Locate the cell with the specified text and output its (X, Y) center coordinate. 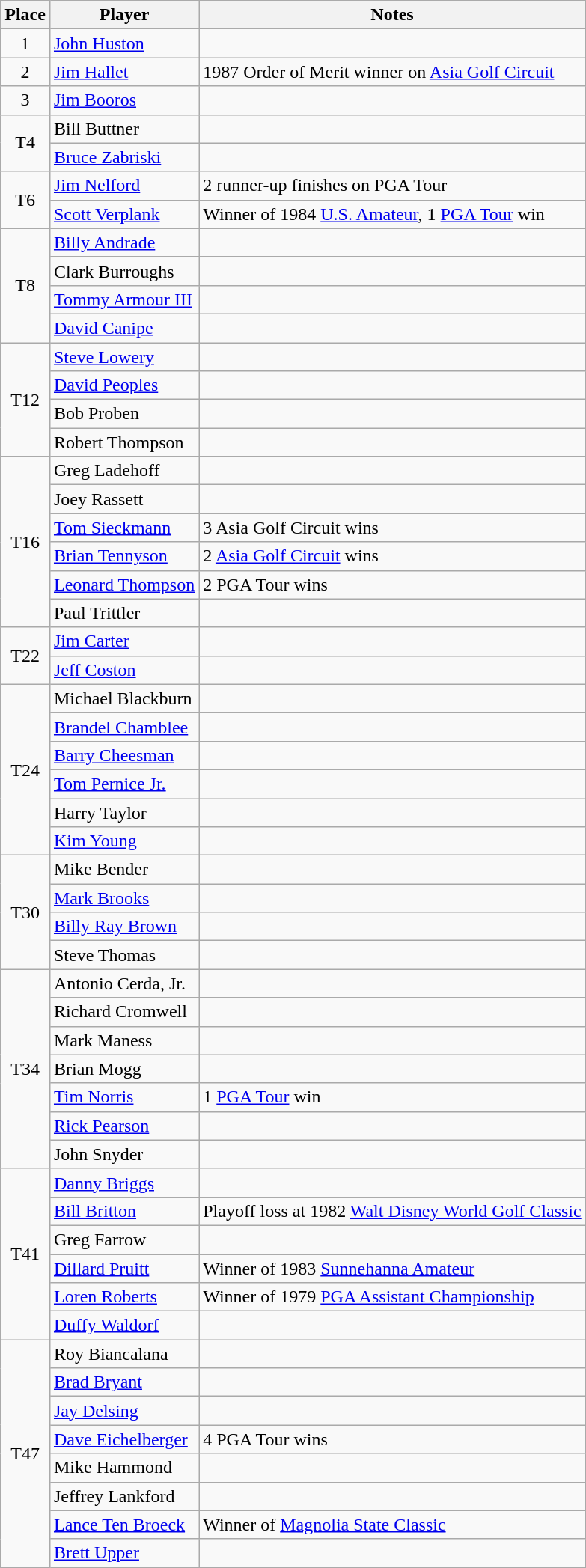
Mark Maness (124, 1040)
Bill Britton (124, 1211)
Brian Tennyson (124, 556)
T47 (25, 1453)
Jeff Coston (124, 670)
Brett Upper (124, 1553)
T16 (25, 542)
T6 (25, 200)
Place (25, 15)
Mike Bender (124, 870)
T8 (25, 285)
Winner of Magnolia State Classic (392, 1525)
Greg Farrow (124, 1239)
2 PGA Tour wins (392, 585)
2 Asia Golf Circuit wins (392, 556)
3 (25, 100)
Playoff loss at 1982 Walt Disney World Golf Classic (392, 1211)
Winner of 1984 U.S. Amateur, 1 PGA Tour win (392, 214)
Player (124, 15)
1 PGA Tour win (392, 1097)
Joey Rassett (124, 499)
Winner of 1983 Sunnehanna Amateur (392, 1269)
Barry Cheesman (124, 755)
Richard Cromwell (124, 1012)
T41 (25, 1254)
Steve Thomas (124, 955)
Jay Delsing (124, 1411)
Rick Pearson (124, 1126)
1 (25, 43)
Jim Carter (124, 641)
4 PGA Tour wins (392, 1439)
Duffy Waldorf (124, 1326)
Kim Young (124, 841)
Tommy Armour III (124, 299)
Loren Roberts (124, 1297)
John Huston (124, 43)
T4 (25, 143)
T12 (25, 400)
Mark Brooks (124, 898)
1987 Order of Merit winner on Asia Golf Circuit (392, 72)
T22 (25, 656)
T30 (25, 912)
2 (25, 72)
Billy Andrade (124, 242)
David Peoples (124, 385)
Jim Booros (124, 100)
Danny Briggs (124, 1183)
Jeffrey Lankford (124, 1496)
Bruce Zabriski (124, 157)
Jim Hallet (124, 72)
Harry Taylor (124, 812)
Winner of 1979 PGA Assistant Championship (392, 1297)
Michael Blackburn (124, 698)
Brandel Chamblee (124, 727)
Robert Thompson (124, 442)
Bob Proben (124, 414)
Leonard Thompson (124, 585)
2 runner-up finishes on PGA Tour (392, 186)
Brian Mogg (124, 1069)
Jim Nelford (124, 186)
Paul Trittler (124, 613)
John Snyder (124, 1154)
T34 (25, 1069)
Mike Hammond (124, 1468)
Dave Eichelberger (124, 1439)
Roy Biancalana (124, 1354)
Notes (392, 15)
Scott Verplank (124, 214)
Steve Lowery (124, 357)
Brad Bryant (124, 1382)
Tom Sieckmann (124, 528)
Tim Norris (124, 1097)
Greg Ladehoff (124, 471)
Bill Buttner (124, 129)
Billy Ray Brown (124, 927)
Clark Burroughs (124, 271)
Lance Ten Broeck (124, 1525)
T24 (25, 769)
3 Asia Golf Circuit wins (392, 528)
Antonio Cerda, Jr. (124, 983)
David Canipe (124, 328)
Tom Pernice Jr. (124, 784)
Dillard Pruitt (124, 1269)
